Detect which cell encompasses the target text, then output its (X, Y) center coordinate. 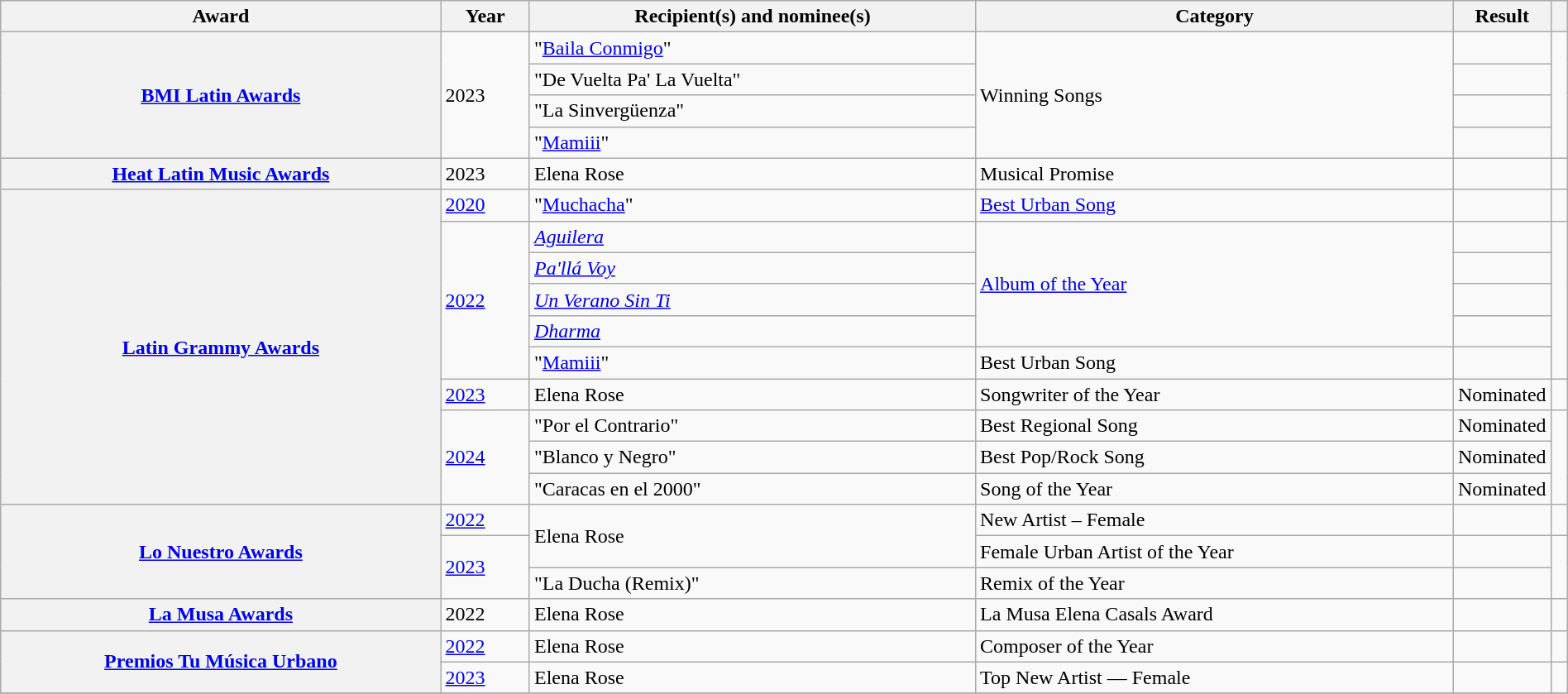
Category (1215, 17)
2024 (485, 457)
Heat Latin Music Awards (221, 174)
"Muchacha" (753, 205)
Album of the Year (1215, 284)
"Por el Contrario" (753, 426)
Award (221, 17)
Year (485, 17)
Result (1502, 17)
Dharma (753, 331)
La Musa Awards (221, 615)
Best Pop/Rock Song (1215, 457)
Female Urban Artist of the Year (1215, 552)
BMI Latin Awards (221, 95)
"Baila Conmigo" (753, 48)
Pa'llá Voy (753, 268)
Remix of the Year (1215, 583)
Top New Artist — Female (1215, 677)
"Blanco y Negro" (753, 457)
Premios Tu Música Urbano (221, 662)
"De Vuelta Pa' La Vuelta" (753, 79)
Songwriter of the Year (1215, 395)
Song of the Year (1215, 489)
"Caracas en el 2000" (753, 489)
Musical Promise (1215, 174)
La Musa Elena Casals Award (1215, 615)
Latin Grammy Awards (221, 347)
Recipient(s) and nominee(s) (753, 17)
Winning Songs (1215, 95)
"La Ducha (Remix)" (753, 583)
Composer of the Year (1215, 646)
Aguilera (753, 237)
Lo Nuestro Awards (221, 552)
New Artist – Female (1215, 520)
"La Sinvergüenza" (753, 111)
Un Verano Sin Ti (753, 299)
2020 (485, 205)
Best Regional Song (1215, 426)
